Provide the (X, Y) coordinate of the cell's center where the given text is located.  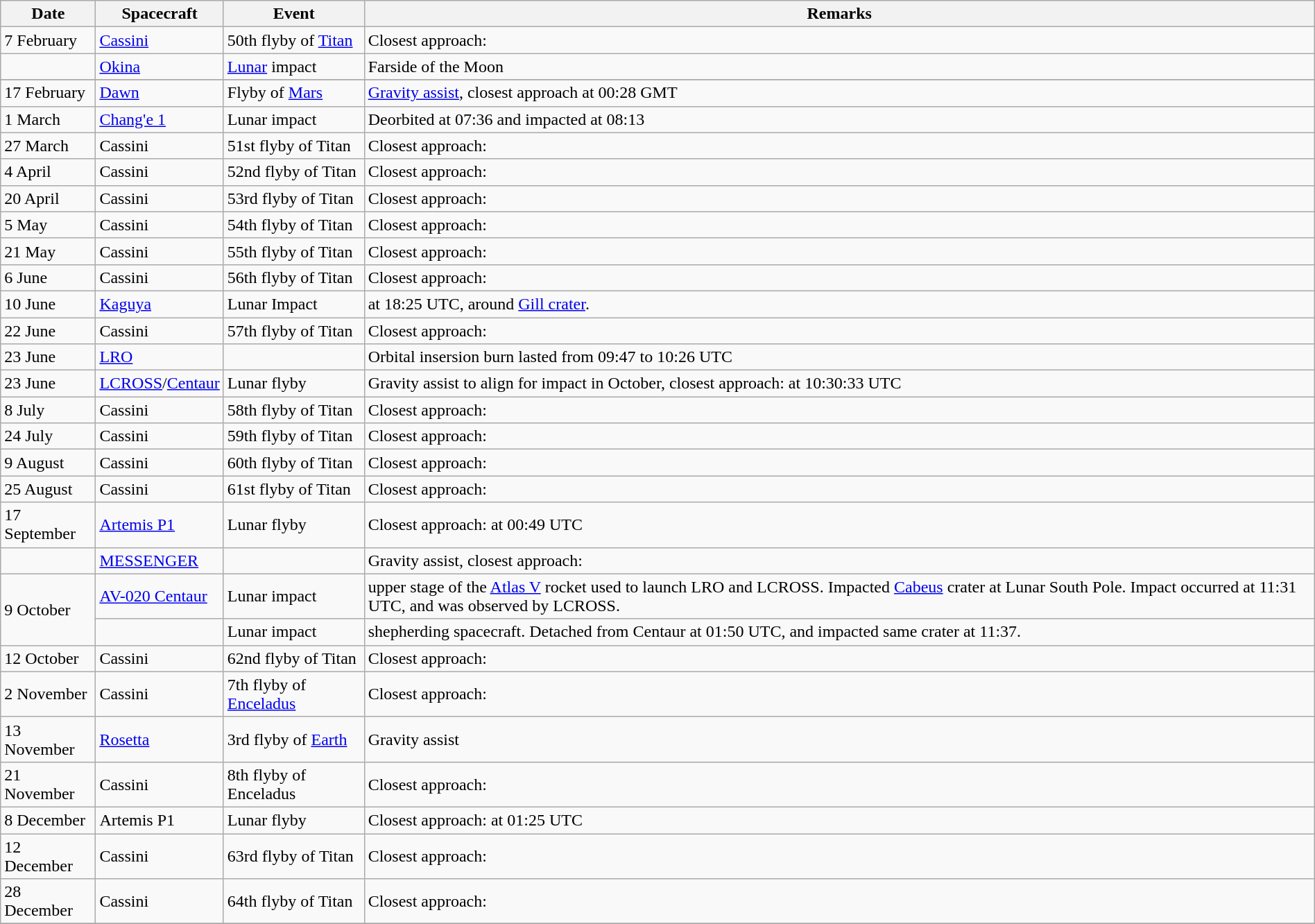
Okina (160, 67)
6 June (49, 277)
22 June (49, 331)
55th flyby of Titan (294, 251)
28 December (49, 902)
64th flyby of Titan (294, 902)
9 October (49, 609)
Gravity assist to align for impact in October, closest approach: at 10:30:33 UTC (839, 384)
Deorbited at 07:36 and impacted at 08:13 (839, 119)
shepherding spacecraft. Detached from Centaur at 01:50 UTC, and impacted same crater at 11:37. (839, 632)
1 March (49, 119)
Gravity assist, closest approach: (839, 561)
8 December (49, 820)
56th flyby of Titan (294, 277)
LCROSS/Centaur (160, 384)
20 April (49, 198)
Farside of the Moon (839, 67)
21 May (49, 251)
Kaguya (160, 304)
24 July (49, 436)
3rd flyby of Earth (294, 739)
Gravity assist, closest approach at 00:28 GMT (839, 93)
Event (294, 14)
17 September (49, 524)
Gravity assist (839, 739)
Closest approach: at 01:25 UTC (839, 820)
2 November (49, 694)
12 October (49, 658)
8th flyby of Enceladus (294, 784)
Flyby of Mars (294, 93)
AV-020 Centaur (160, 597)
8 July (49, 410)
7th flyby of Enceladus (294, 694)
Remarks (839, 14)
27 March (49, 146)
50th flyby of Titan (294, 40)
62nd flyby of Titan (294, 658)
53rd flyby of Titan (294, 198)
7 February (49, 40)
Date (49, 14)
4 April (49, 172)
13 November (49, 739)
57th flyby of Titan (294, 331)
Chang'e 1 (160, 119)
58th flyby of Titan (294, 410)
17 February (49, 93)
Spacecraft (160, 14)
Orbital insersion burn lasted from 09:47 to 10:26 UTC (839, 357)
at 18:25 UTC, around Gill crater. (839, 304)
60th flyby of Titan (294, 463)
Rosetta (160, 739)
51st flyby of Titan (294, 146)
12 December (49, 856)
Lunar Impact (294, 304)
9 August (49, 463)
10 June (49, 304)
LRO (160, 357)
Dawn (160, 93)
52nd flyby of Titan (294, 172)
21 November (49, 784)
5 May (49, 225)
MESSENGER (160, 561)
59th flyby of Titan (294, 436)
61st flyby of Titan (294, 489)
54th flyby of Titan (294, 225)
25 August (49, 489)
63rd flyby of Titan (294, 856)
Closest approach: at 00:49 UTC (839, 524)
